For the text-containing cell, return its midpoint in (X, Y) coordinate format. 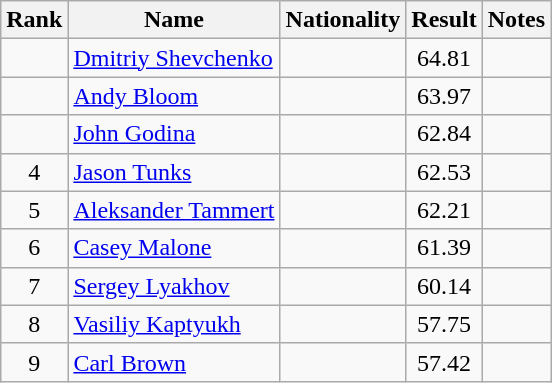
63.97 (444, 96)
62.21 (444, 210)
7 (34, 286)
John Godina (174, 134)
Nationality (343, 20)
Notes (516, 20)
Rank (34, 20)
4 (34, 172)
62.84 (444, 134)
61.39 (444, 248)
Carl Brown (174, 362)
64.81 (444, 58)
57.42 (444, 362)
5 (34, 210)
Casey Malone (174, 248)
Aleksander Tammert (174, 210)
Name (174, 20)
57.75 (444, 324)
9 (34, 362)
Vasiliy Kaptyukh (174, 324)
Jason Tunks (174, 172)
Andy Bloom (174, 96)
Dmitriy Shevchenko (174, 58)
Sergey Lyakhov (174, 286)
62.53 (444, 172)
Result (444, 20)
8 (34, 324)
60.14 (444, 286)
6 (34, 248)
